Determine the [X, Y] coordinate at the center of the cell enclosing the given text.  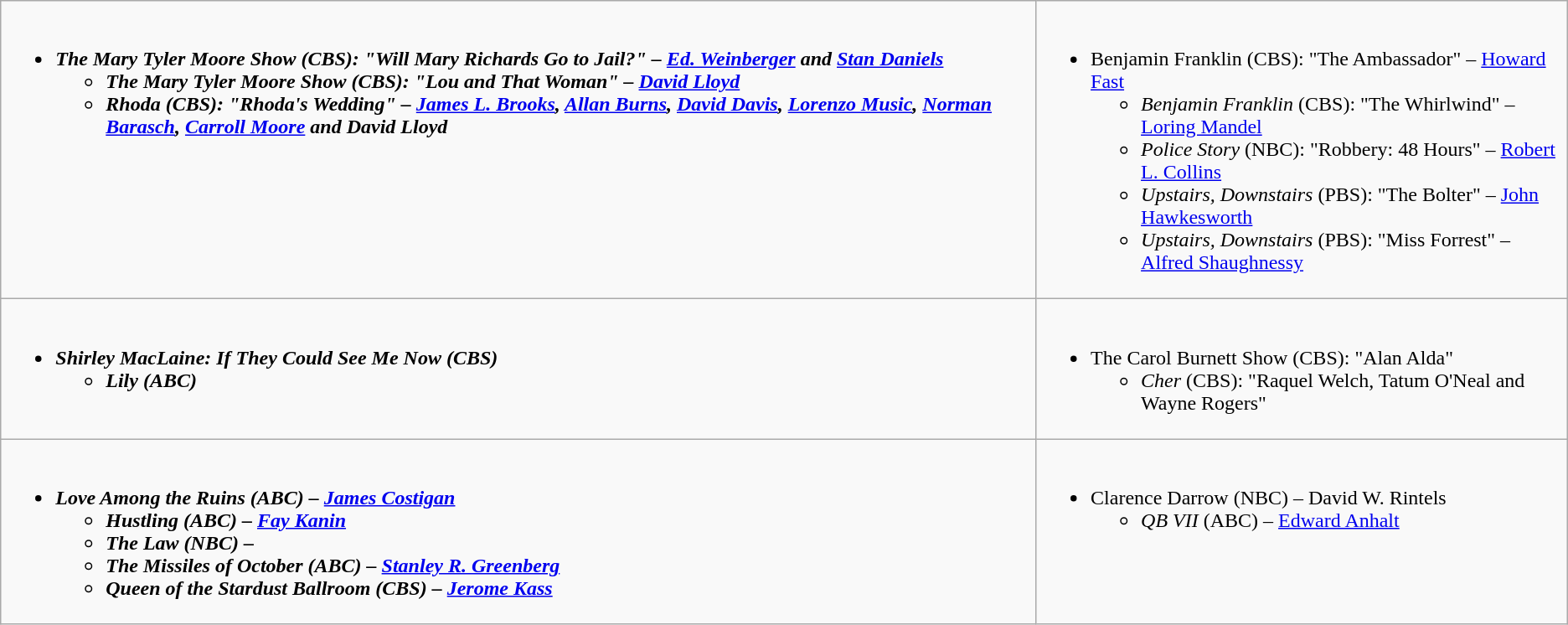
Shirley MacLaine: If They Could See Me Now (CBS)Lily (ABC) [518, 369]
Clarence Darrow (NBC) – David W. RintelsQB VII (ABC) – Edward Anhalt [1302, 531]
The Carol Burnett Show (CBS): "Alan Alda"Cher (CBS): "Raquel Welch, Tatum O'Neal and Wayne Rogers" [1302, 369]
